Pinpoint the cell where the given text exists, returning its (X, Y) midpoint coordinate. 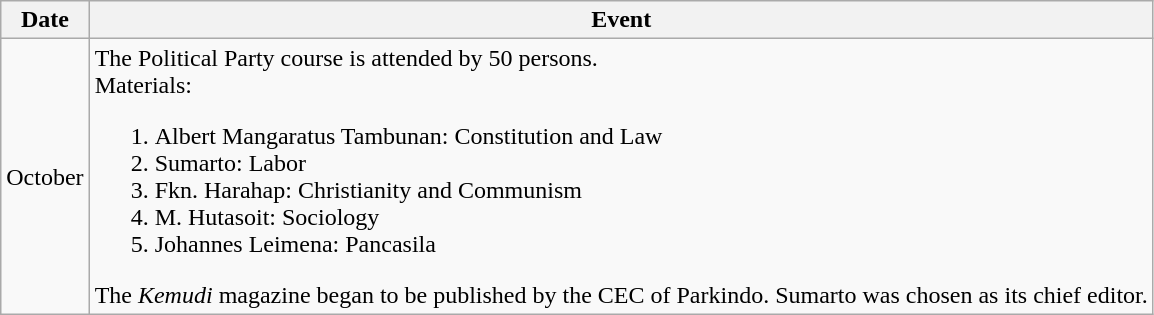
October (45, 176)
Date (45, 20)
Event (621, 20)
